Scan for the cell matching the given text and deliver its (X, Y) coordinate at center. 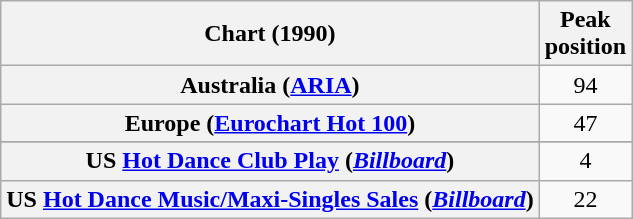
Australia (ARIA) (270, 85)
Peakposition (585, 34)
22 (585, 199)
US Hot Dance Club Play (Billboard) (270, 161)
US Hot Dance Music/Maxi-Singles Sales (Billboard) (270, 199)
47 (585, 123)
Europe (Eurochart Hot 100) (270, 123)
94 (585, 85)
Chart (1990) (270, 34)
4 (585, 161)
